Find where the given text appears and provide that cell's center as [X, Y] coordinate. 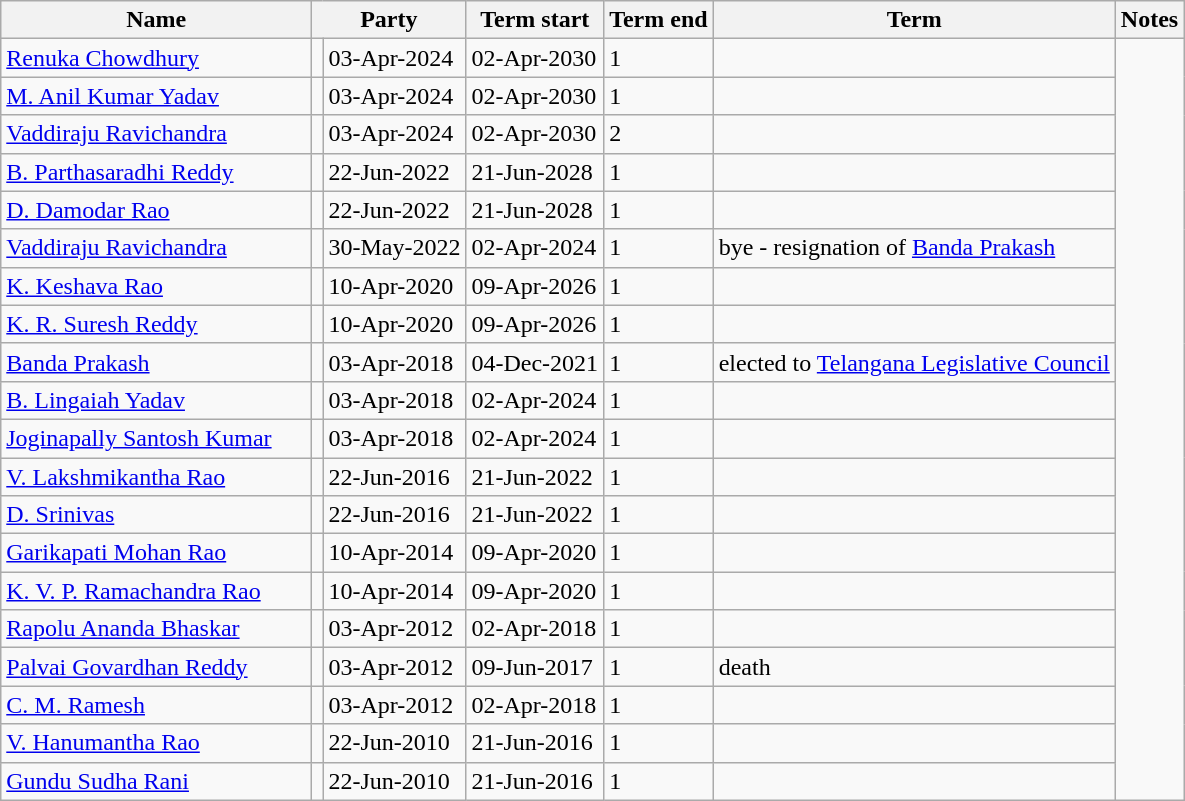
09-Jun-2017 [535, 667]
B. Parthasaradhi Reddy [156, 172]
K. R. Suresh Reddy [156, 324]
bye - resignation of Banda Prakash [914, 248]
death [914, 667]
Notes [1149, 20]
D. Srinivas [156, 515]
2 [659, 134]
Palvai Govardhan Reddy [156, 667]
V. Hanumantha Rao [156, 743]
30-May-2022 [394, 248]
Banda Prakash [156, 362]
D. Damodar Rao [156, 210]
elected to Telangana Legislative Council [914, 362]
K. Keshava Rao [156, 286]
Rapolu Ananda Bhaskar [156, 629]
Party [389, 20]
V. Lakshmikantha Rao [156, 477]
04-Dec-2021 [535, 362]
Term end [659, 20]
Joginapally Santosh Kumar [156, 438]
M. Anil Kumar Yadav [156, 96]
C. M. Ramesh [156, 705]
Renuka Chowdhury [156, 58]
Gundu Sudha Rani [156, 781]
Name [156, 20]
B. Lingaiah Yadav [156, 400]
Term [914, 20]
Garikapati Mohan Rao [156, 553]
K. V. P. Ramachandra Rao [156, 591]
Term start [535, 20]
